Search for the cell housing the specified text and yield its [X, Y] center coordinate. 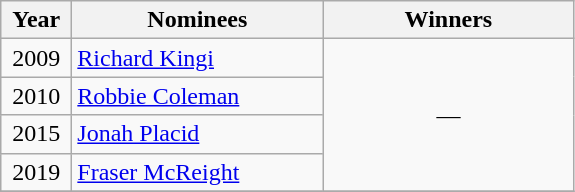
— [448, 115]
Winners [448, 20]
Year [36, 20]
2010 [36, 96]
2019 [36, 172]
Jonah Placid [198, 134]
2009 [36, 58]
Nominees [198, 20]
Robbie Coleman [198, 96]
Fraser McReight [198, 172]
2015 [36, 134]
Richard Kingi [198, 58]
